Identify which cell holds the provided text, then report its [X, Y] central coordinate. 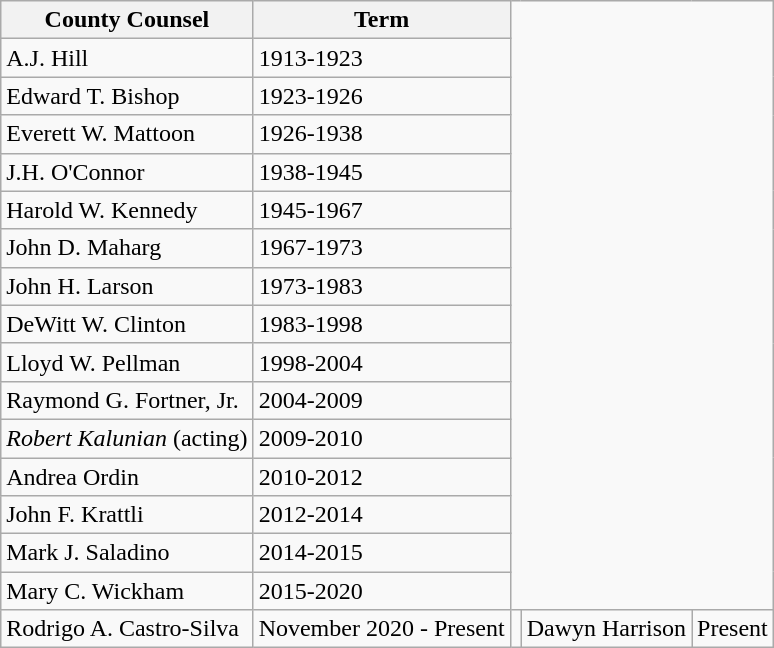
2014-2015 [382, 553]
1967-1973 [382, 248]
2012-2014 [382, 515]
1983-1998 [382, 324]
J.H. O'Connor [127, 172]
DeWitt W. Clinton [127, 324]
1938-1945 [382, 172]
Andrea Ordin [127, 477]
2010-2012 [382, 477]
John F. Krattli [127, 515]
Edward T. Bishop [127, 96]
1913-1923 [382, 58]
Mark J. Saladino [127, 553]
1926-1938 [382, 134]
John D. Maharg [127, 248]
2004-2009 [382, 400]
Lloyd W. Pellman [127, 362]
Everett W. Mattoon [127, 134]
1973-1983 [382, 286]
Harold W. Kennedy [127, 210]
2009-2010 [382, 438]
November 2020 - Present [382, 629]
Raymond G. Fortner, Jr. [127, 400]
A.J. Hill [127, 58]
2015-2020 [382, 591]
Dawyn Harrison [606, 629]
1945-1967 [382, 210]
John H. Larson [127, 286]
1998-2004 [382, 362]
Term [382, 20]
County Counsel [127, 20]
Robert Kalunian (acting) [127, 438]
Rodrigo A. Castro-Silva [127, 629]
1923-1926 [382, 96]
Mary C. Wickham [127, 591]
Present [733, 629]
